Search for the cell housing the specified text and yield its (x, y) center coordinate. 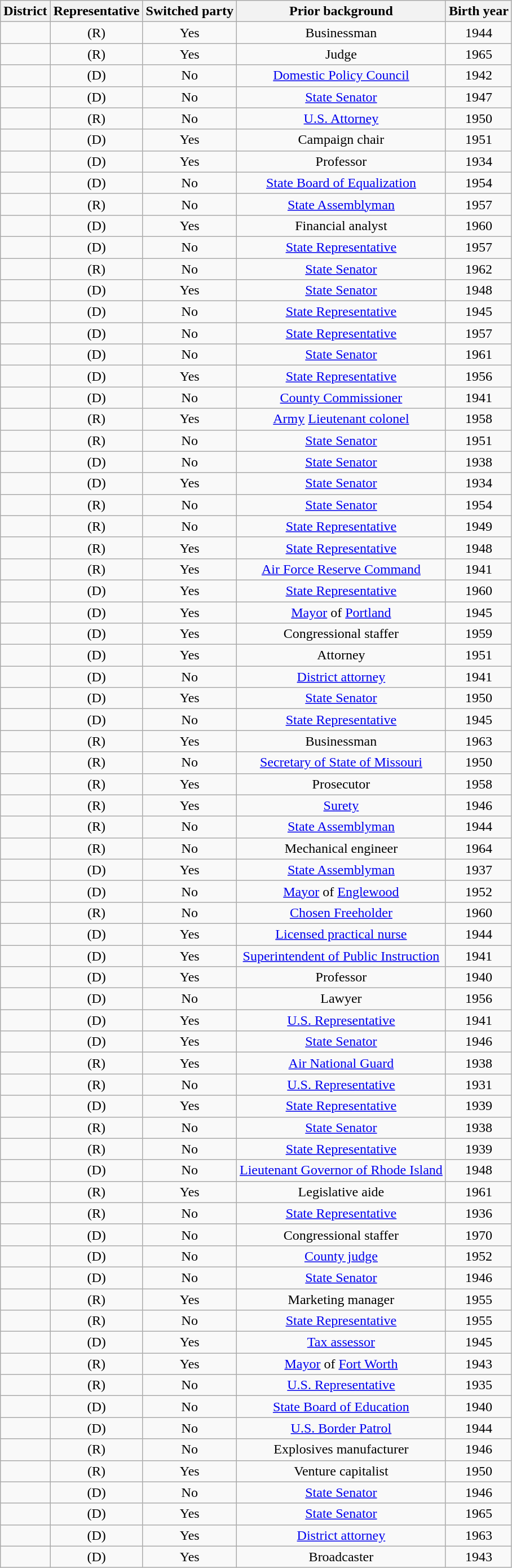
Birth year (478, 11)
Domestic Policy Council (341, 76)
1962 (478, 269)
Attorney (341, 655)
Licensed practical nurse (341, 934)
Mechanical engineer (341, 848)
State Board of Education (341, 1407)
District (25, 11)
Superintendent of Public Instruction (341, 956)
U.S. Attorney (341, 118)
Mayor of Fort Worth (341, 1364)
Surety (341, 805)
Tax assessor (341, 1342)
Mayor of Portland (341, 612)
County judge (341, 1256)
Air National Guard (341, 1063)
Switched party (189, 11)
Financial analyst (341, 226)
Air Force Reserve Command (341, 569)
Lawyer (341, 999)
Army Lieutenant colonel (341, 419)
Broadcaster (341, 1557)
State Board of Equalization (341, 183)
Representative (96, 11)
1931 (478, 1085)
1935 (478, 1385)
1947 (478, 97)
Secretary of State of Missouri (341, 763)
Chosen Freeholder (341, 913)
Campaign chair (341, 140)
Venture capitalist (341, 1471)
1970 (478, 1235)
Mayor of Englewood (341, 891)
1936 (478, 1213)
Prior background (341, 11)
County Commissioner (341, 398)
1942 (478, 76)
Lieutenant Governor of Rhode Island (341, 1170)
Explosives manufacturer (341, 1450)
Judge (341, 54)
1964 (478, 848)
Prosecutor (341, 784)
Marketing manager (341, 1299)
1949 (478, 526)
Legislative aide (341, 1192)
1959 (478, 634)
1937 (478, 870)
U.S. Border Patrol (341, 1428)
